Determine the [X, Y] coordinate at the center of the cell enclosing the given text.  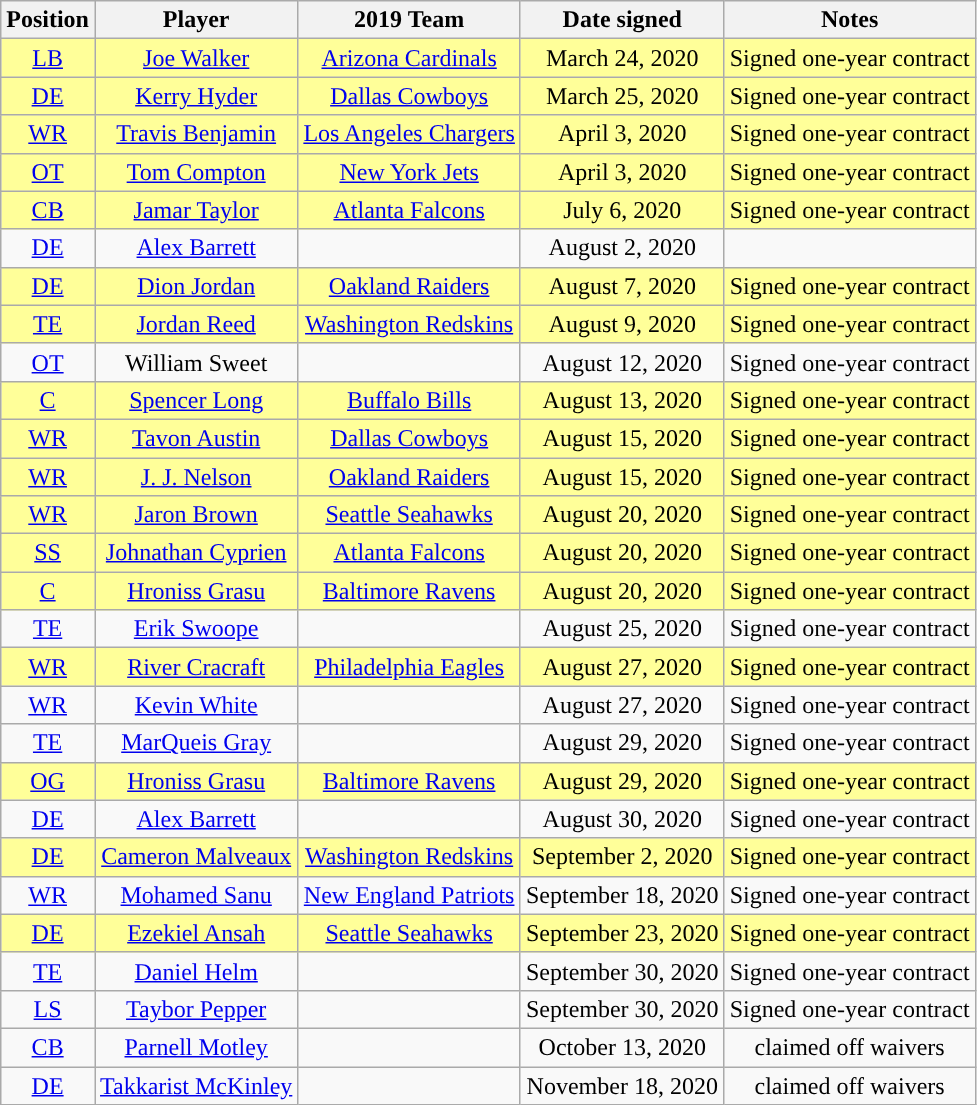
Jamar Taylor [196, 210]
November 18, 2020 [622, 1085]
August 7, 2020 [622, 286]
Ezekiel Ansah [196, 933]
Travis Benjamin [196, 134]
Spencer Long [196, 400]
Johnathan Cyprien [196, 553]
August 2, 2020 [622, 248]
Notes [850, 20]
Buffalo Bills [410, 400]
J. J. Nelson [196, 477]
Dion Jordan [196, 286]
July 6, 2020 [622, 210]
River Cracraft [196, 667]
Arizona Cardinals [410, 58]
Los Angeles Chargers [410, 134]
March 24, 2020 [622, 58]
September 23, 2020 [622, 933]
Erik Swoope [196, 629]
Philadelphia Eagles [410, 667]
Kerry Hyder [196, 96]
Kevin White [196, 705]
Tavon Austin [196, 438]
Tom Compton [196, 172]
Cameron Malveaux [196, 857]
New England Patriots [410, 895]
SS [48, 553]
Parnell Motley [196, 1047]
August 30, 2020 [622, 819]
August 25, 2020 [622, 629]
2019 Team [410, 20]
William Sweet [196, 362]
Mohamed Sanu [196, 895]
Takkarist McKinley [196, 1085]
MarQueis Gray [196, 743]
September 18, 2020 [622, 895]
Jordan Reed [196, 324]
Position [48, 20]
Jaron Brown [196, 515]
August 9, 2020 [622, 324]
March 25, 2020 [622, 96]
September 2, 2020 [622, 857]
Player [196, 20]
Joe Walker [196, 58]
LS [48, 1009]
New York Jets [410, 172]
LB [48, 58]
OG [48, 781]
October 13, 2020 [622, 1047]
Daniel Helm [196, 971]
Taybor Pepper [196, 1009]
August 12, 2020 [622, 362]
Date signed [622, 20]
August 13, 2020 [622, 400]
